Determine the [X, Y] coordinate at the center of the cell enclosing the given text.  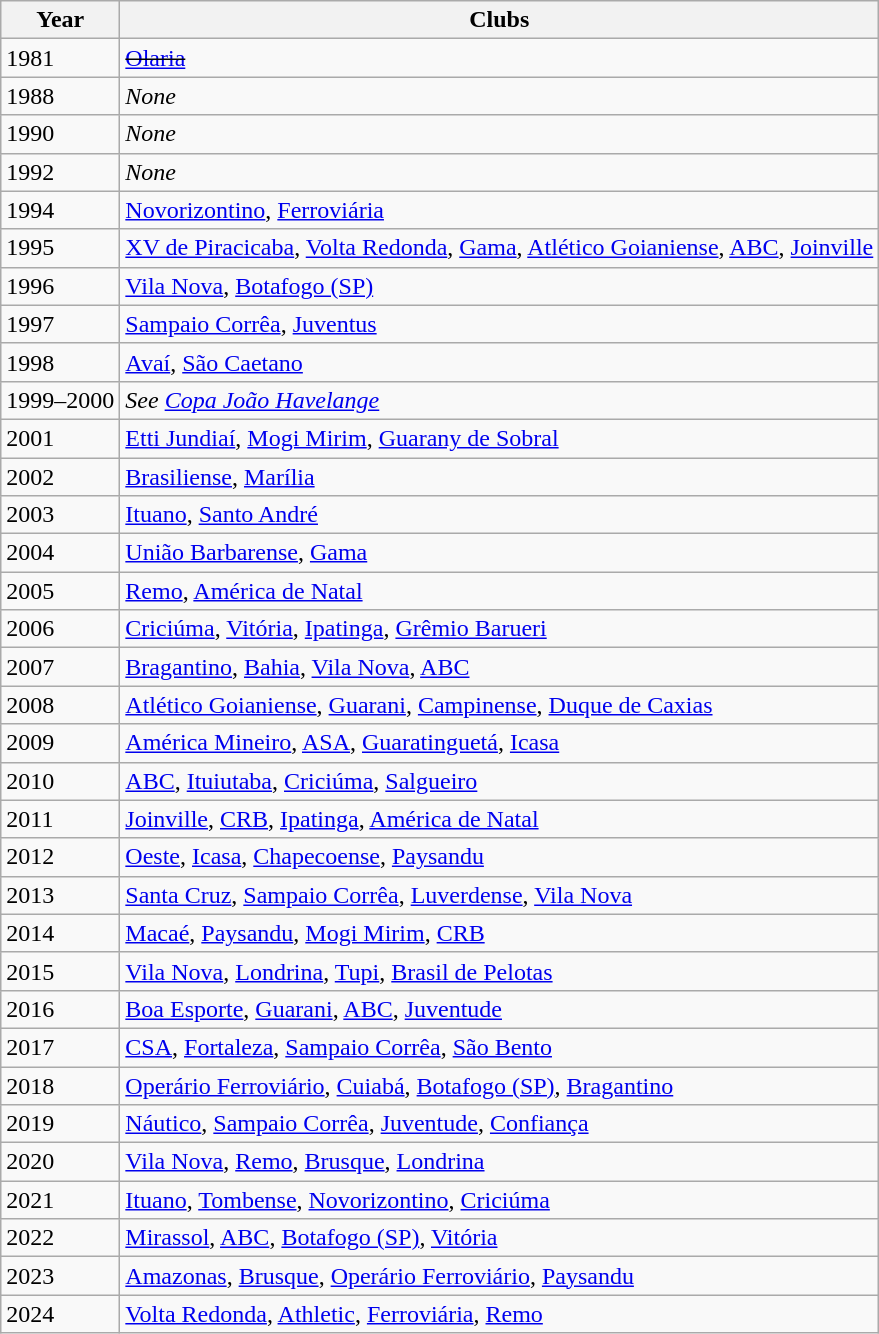
Atlético Goianiense, Guarani, Campinense, Duque de Caxias [500, 705]
Novorizontino, Ferroviária [500, 210]
2009 [60, 743]
1996 [60, 286]
Mirassol, ABC, Botafogo (SP), Vitória [500, 1238]
2016 [60, 1009]
2015 [60, 971]
2021 [60, 1200]
Joinville, CRB, Ipatinga, América de Natal [500, 819]
2007 [60, 667]
1981 [60, 58]
2002 [60, 477]
1998 [60, 362]
2020 [60, 1162]
Criciúma, Vitória, Ipatinga, Grêmio Barueri [500, 629]
ABC, Ituiutaba, Criciúma, Salgueiro [500, 781]
Náutico, Sampaio Corrêa, Juventude, Confiança [500, 1124]
Operário Ferroviário, Cuiabá, Botafogo (SP), Bragantino [500, 1085]
2011 [60, 819]
2005 [60, 591]
Amazonas, Brusque, Operário Ferroviário, Paysandu [500, 1276]
1988 [60, 96]
2003 [60, 515]
1990 [60, 134]
Volta Redonda, Athletic, Ferroviária, Remo [500, 1314]
1995 [60, 248]
Santa Cruz, Sampaio Corrêa, Luverdense, Vila Nova [500, 895]
Olaria [500, 58]
Avaí, São Caetano [500, 362]
2006 [60, 629]
Bragantino, Bahia, Vila Nova, ABC [500, 667]
See Copa João Havelange [500, 400]
2013 [60, 895]
2004 [60, 553]
Ituano, Santo André [500, 515]
Vila Nova, Remo, Brusque, Londrina [500, 1162]
2017 [60, 1047]
2014 [60, 933]
2022 [60, 1238]
2010 [60, 781]
1997 [60, 324]
1992 [60, 172]
2008 [60, 705]
2001 [60, 438]
2012 [60, 857]
1994 [60, 210]
América Mineiro, ASA, Guaratinguetá, Icasa [500, 743]
2019 [60, 1124]
CSA, Fortaleza, Sampaio Corrêa, São Bento [500, 1047]
Clubs [500, 20]
Boa Esporte, Guarani, ABC, Juventude [500, 1009]
União Barbarense, Gama [500, 553]
Macaé, Paysandu, Mogi Mirim, CRB [500, 933]
Year [60, 20]
Remo, América de Natal [500, 591]
Vila Nova, Botafogo (SP) [500, 286]
2018 [60, 1085]
Sampaio Corrêa, Juventus [500, 324]
XV de Piracicaba, Volta Redonda, Gama, Atlético Goianiense, ABC, Joinville [500, 248]
2023 [60, 1276]
Oeste, Icasa, Chapecoense, Paysandu [500, 857]
Etti Jundiaí, Mogi Mirim, Guarany de Sobral [500, 438]
1999–2000 [60, 400]
2024 [60, 1314]
Brasiliense, Marília [500, 477]
Ituano, Tombense, Novorizontino, Criciúma [500, 1200]
Vila Nova, Londrina, Tupi, Brasil de Pelotas [500, 971]
